For the text-containing cell, return its midpoint in (x, y) coordinate format. 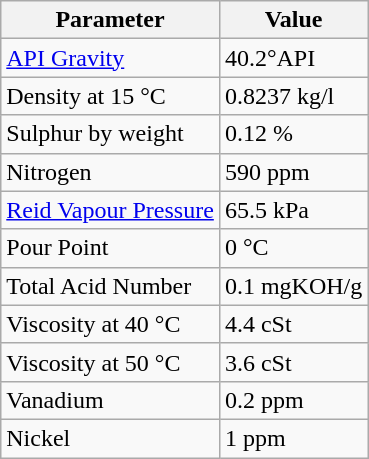
Nickel (110, 438)
4.4 cSt (293, 324)
0 °C (293, 248)
Total Acid Number (110, 286)
0.2 ppm (293, 400)
40.2°API (293, 58)
65.5 kPa (293, 210)
0.12 % (293, 134)
Nitrogen (110, 172)
Reid Vapour Pressure (110, 210)
3.6 cSt (293, 362)
Pour Point (110, 248)
Viscosity at 50 °C (110, 362)
Value (293, 20)
Vanadium (110, 400)
Viscosity at 40 °C (110, 324)
0.1 mgKOH/g (293, 286)
1 ppm (293, 438)
API Gravity (110, 58)
0.8237 kg/l (293, 96)
Density at 15 °C (110, 96)
Parameter (110, 20)
Sulphur by weight (110, 134)
590 ppm (293, 172)
